Locate the cell with the specified text and output its [X, Y] center coordinate. 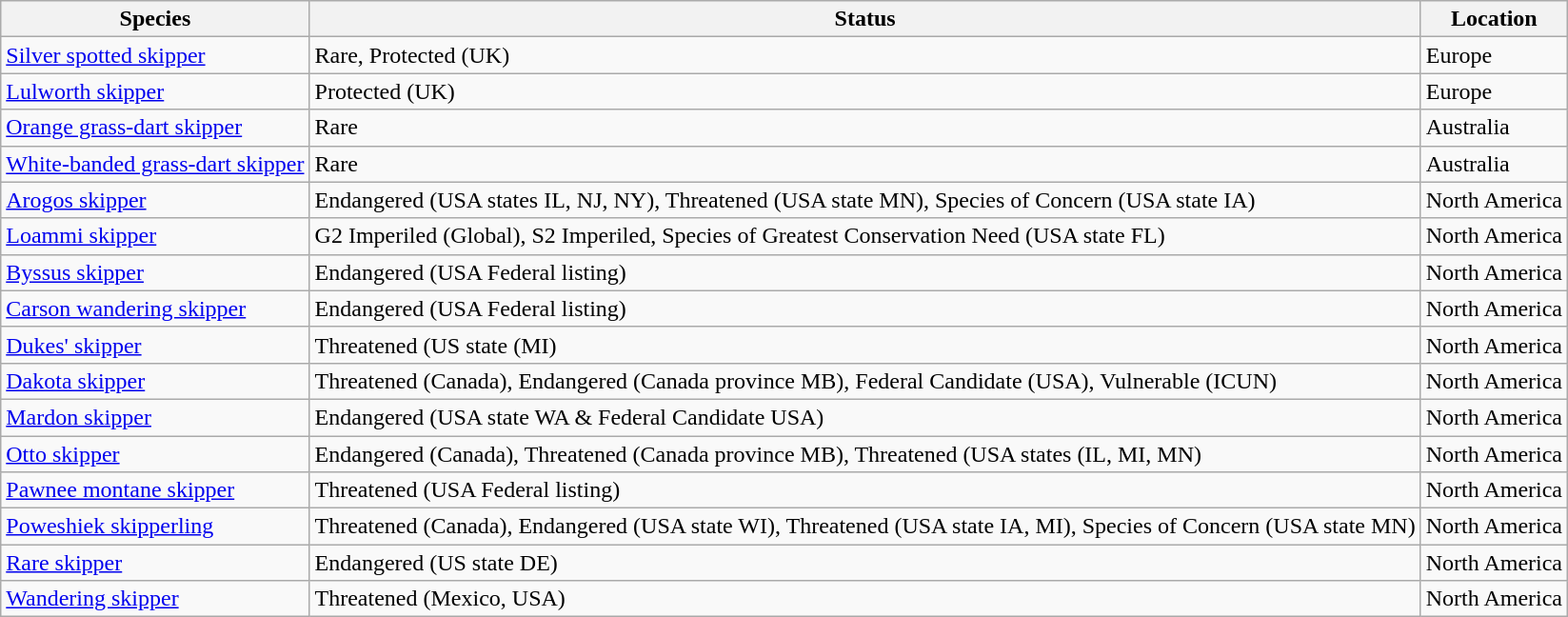
Mardon skipper [155, 417]
Threatened (Canada), Endangered (Canada province MB), Federal Candidate (USA), Vulnerable (ICUN) [864, 381]
White-banded grass-dart skipper [155, 164]
Threatened (USA Federal listing) [864, 490]
Protected (UK) [864, 91]
Dukes' skipper [155, 345]
Poweshiek skipperling [155, 527]
Location [1494, 19]
Otto skipper [155, 454]
Dakota skipper [155, 381]
Pawnee montane skipper [155, 490]
G2 Imperiled (Global), S2 Imperiled, Species of Greatest Conservation Need (USA state FL) [864, 236]
Threatened (US state (MI) [864, 345]
Endangered (US state DE) [864, 563]
Threatened (Canada), Endangered (USA state WI), Threatened (USA state IA, MI), Species of Concern (USA state MN) [864, 527]
Lulworth skipper [155, 91]
Rare, Protected (UK) [864, 55]
Species [155, 19]
Endangered (USA state WA & Federal Candidate USA) [864, 417]
Silver spotted skipper [155, 55]
Orange grass-dart skipper [155, 128]
Endangered (USA states IL, NJ, NY), Threatened (USA state MN), Species of Concern (USA state IA) [864, 200]
Loammi skipper [155, 236]
Byssus skipper [155, 272]
Rare skipper [155, 563]
Arogos skipper [155, 200]
Threatened (Mexico, USA) [864, 599]
Status [864, 19]
Carson wandering skipper [155, 308]
Wandering skipper [155, 599]
Endangered (Canada), Threatened (Canada province MB), Threatened (USA states (IL, MI, MN) [864, 454]
